Output the (X, Y) coordinate of the center of the cell containing the given text.  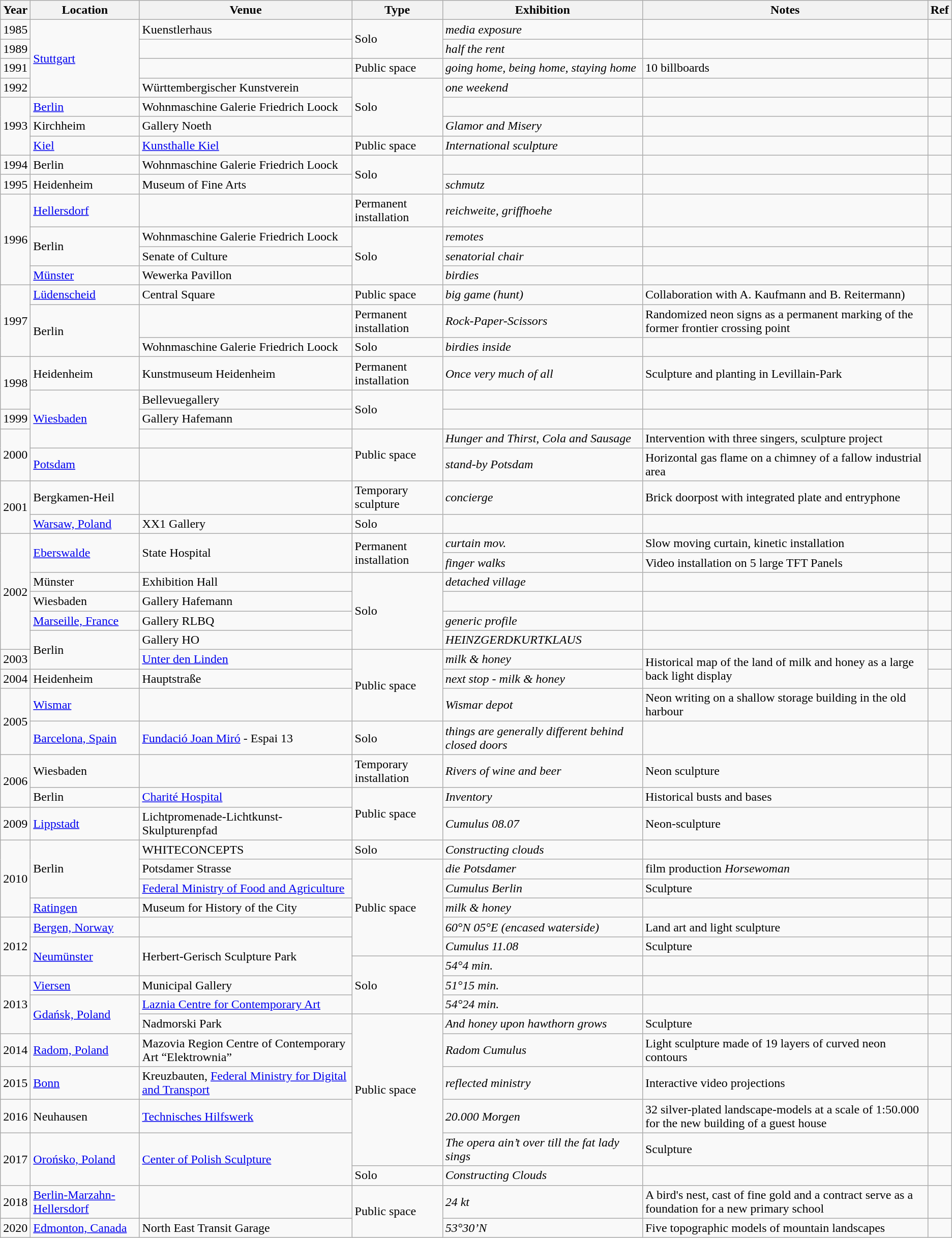
Bergkamen-Heil (85, 497)
Gallery Noeth (246, 126)
Intervention with three singers, sculpture project (785, 438)
A bird's nest, cast of fine gold and a contract serve as a foundation for a new primary school (785, 1202)
schmutz (542, 184)
1985 (15, 29)
Hauptstraße (246, 679)
remotes (542, 236)
Constructing Clouds (542, 1175)
Kuenstlerhaus (246, 29)
finger walks (542, 562)
Historical busts and bases (785, 797)
20.000 Morgen (542, 1116)
WHITECONCEPTS (246, 850)
Wewerka Pavillon (246, 276)
things are generally different behind closed doors (542, 738)
Horizontal gas flame on a chimney of a fallow industrial area (785, 465)
Municipal Gallery (246, 985)
Center of Polish Sculpture (246, 1159)
Five topographic models of mountain landscapes (785, 1228)
Orońsko, Poland (85, 1159)
Glamor and Misery (542, 126)
1998 (15, 383)
Herbert-Gerisch Sculpture Park (246, 956)
concierge (542, 497)
birdies (542, 276)
Federal Ministry of Food and Agriculture (246, 888)
Fundació Joan Miró - Espai 13 (246, 738)
reflected ministry (542, 1083)
2005 (15, 721)
detached village (542, 582)
54°24 min. (542, 1005)
Notes (785, 10)
Type (397, 10)
Ratingen (85, 908)
Cumulus 11.08 (542, 946)
2012 (15, 946)
curtain mov. (542, 543)
film production Horsewoman (785, 869)
Edmonton, Canada (85, 1228)
2016 (15, 1116)
Randomized neon signs as a permanent marking of the former frontier crossing point (785, 321)
XX1 Gallery (246, 524)
one weekend (542, 87)
1999 (15, 419)
Bellevuegallery (246, 400)
2010 (15, 879)
Unter den Linden (246, 659)
Museum of Fine Arts (246, 184)
2009 (15, 824)
Lichtpromenade-Lichtkunst-Skulpturenpfad (246, 824)
North East Transit Garage (246, 1228)
Light sculpture made of 19 layers of curved neon contours (785, 1050)
Museum for History of the City (246, 908)
Berlin-Marzahn-Hellersdorf (85, 1202)
1989 (15, 49)
Cumulus 08.07 (542, 824)
Kunstmuseum Heidenheim (246, 373)
Bergen, Norway (85, 927)
Wismar depot (542, 705)
2000 (15, 455)
Warsaw, Poland (85, 524)
32 silver-plated landscape-models at a scale of 1:50.000 for the new building of a guest house (785, 1116)
Eberswalde (85, 553)
State Hospital (246, 553)
International sculpture (542, 145)
reichweite, griffhoehe (542, 210)
Temporary sculpture (397, 497)
Hellersdorf (85, 210)
And honey upon hawthorn grows (542, 1024)
senatorial chair (542, 256)
2013 (15, 1004)
2015 (15, 1083)
die Potsdamer (542, 869)
Once very much of all (542, 373)
Kunsthalle Kiel (246, 145)
Bonn (85, 1083)
going home, being home, staying home (542, 68)
Neumünster (85, 956)
Neuhausen (85, 1116)
Mazovia Region Centre of Contemporary Art “Elektrownia” (246, 1050)
51°15 min. (542, 985)
2018 (15, 1202)
Neon sculpture (785, 771)
Gallery HO (246, 640)
Slow moving curtain, kinetic installation (785, 543)
24 kt (542, 1202)
Land art and light sculpture (785, 927)
2017 (15, 1159)
Year (15, 10)
Neon-sculpture (785, 824)
Kiel (85, 145)
next stop - milk & honey (542, 679)
Potsdamer Strasse (246, 869)
Video installation on 5 large TFT Panels (785, 562)
Neon writing on a shallow storage building in the old harbour (785, 705)
Historical map of the land of milk and honey as a large back light display (785, 669)
Central Square (246, 295)
Lippstadt (85, 824)
The opera ain’t over till the fat lady sings (542, 1149)
10 billboards (785, 68)
2006 (15, 781)
2003 (15, 659)
Exhibition Hall (246, 582)
Rivers of wine and beer (542, 771)
Cumulus Berlin (542, 888)
Ref (940, 10)
half the rent (542, 49)
Radom Cumulus (542, 1050)
Württembergischer Kunstverein (246, 87)
Stuttgart (85, 58)
stand-by Potsdam (542, 465)
Potsdam (85, 465)
generic profile (542, 621)
Hunger and Thirst, Cola and Sausage (542, 438)
1995 (15, 184)
Rock-Paper-Scissors (542, 321)
1997 (15, 321)
53°30’N (542, 1228)
1993 (15, 126)
Wismar (85, 705)
60°N 05°E (encased waterside) (542, 927)
54°4 min. (542, 965)
Interactive video projections (785, 1083)
Charité Hospital (246, 797)
media exposure (542, 29)
Barcelona, Spain (85, 738)
1994 (15, 165)
Senate of Culture (246, 256)
2002 (15, 591)
Viersen (85, 985)
Kirchheim (85, 126)
Nadmorski Park (246, 1024)
Brick doorpost with integrated plate and entryphone (785, 497)
big game (hunt) (542, 295)
1996 (15, 239)
Location (85, 10)
2001 (15, 507)
Radom, Poland (85, 1050)
Gallery RLBQ (246, 621)
HEINZGERDKURTKLAUS (542, 640)
2014 (15, 1050)
Sculpture and planting in Levillain-Park (785, 373)
Marseille, France (85, 621)
2020 (15, 1228)
Technisches Hilfswerk (246, 1116)
Kreuzbauten, Federal Ministry for Digital and Transport (246, 1083)
1991 (15, 68)
Constructing clouds (542, 850)
Gdańsk, Poland (85, 1014)
Temporary installation (397, 771)
Exhibition (542, 10)
Collaboration with A. Kaufmann and B. Reitermann) (785, 295)
Inventory (542, 797)
2004 (15, 679)
birdies inside (542, 347)
Laznia Centre for Contemporary Art (246, 1005)
Lüdenscheid (85, 295)
1992 (15, 87)
Venue (246, 10)
